Output the [X, Y] coordinate of the center of the cell containing the given text.  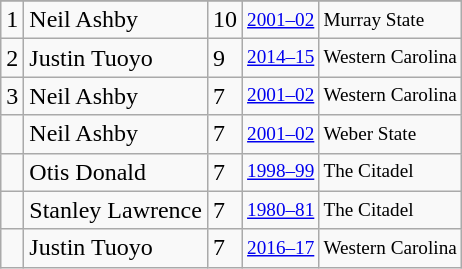
1 [12, 20]
Otis Donald [116, 172]
2 [12, 58]
Murray State [390, 20]
2014–15 [281, 58]
3 [12, 96]
2016–17 [281, 248]
9 [224, 58]
1980–81 [281, 210]
10 [224, 20]
Weber State [390, 134]
Stanley Lawrence [116, 210]
1998–99 [281, 172]
